Extract the [x, y] coordinate from the center of the cell holding the provided text.  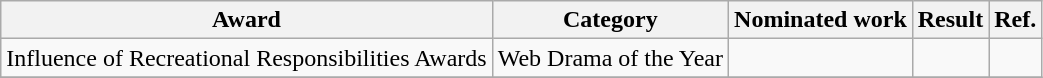
Web Drama of the Year [610, 58]
Category [610, 20]
Result [950, 20]
Nominated work [821, 20]
Influence of Recreational Responsibilities Awards [246, 58]
Ref. [1016, 20]
Award [246, 20]
